Provide the [X, Y] coordinate of the cell's center where the given text is located.  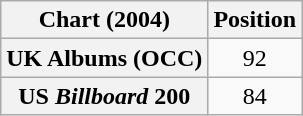
US Billboard 200 [104, 96]
Position [255, 20]
84 [255, 96]
UK Albums (OCC) [104, 58]
92 [255, 58]
Chart (2004) [104, 20]
